From the cell containing the given text, extract its center point as [X, Y] coordinate. 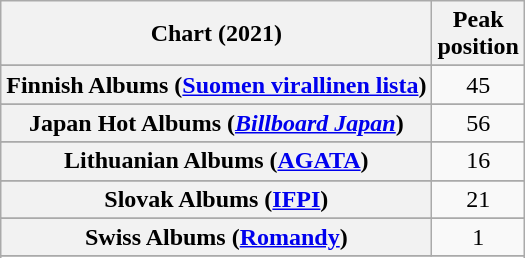
Peakposition [478, 34]
16 [478, 161]
Finnish Albums (Suomen virallinen lista) [216, 85]
56 [478, 123]
45 [478, 85]
Swiss Albums (Romandy) [216, 237]
Chart (2021) [216, 34]
21 [478, 199]
1 [478, 237]
Slovak Albums (IFPI) [216, 199]
Lithuanian Albums (AGATA) [216, 161]
Japan Hot Albums (Billboard Japan) [216, 123]
